Return the (x, y) coordinate for the center point of the cell that contains the specified text.  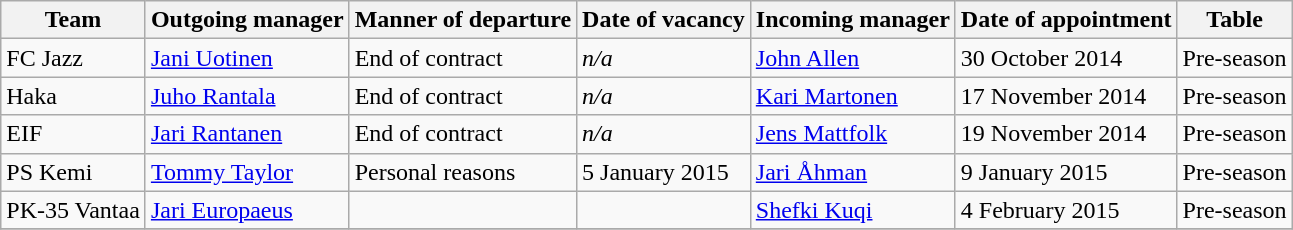
Table (1234, 20)
Tommy Taylor (247, 172)
4 February 2015 (1066, 210)
5 January 2015 (664, 172)
PS Kemi (74, 172)
Date of appointment (1066, 20)
Jens Mattfolk (852, 134)
FC Jazz (74, 58)
EIF (74, 134)
30 October 2014 (1066, 58)
Jani Uotinen (247, 58)
Outgoing manager (247, 20)
Haka (74, 96)
17 November 2014 (1066, 96)
Jari Åhman (852, 172)
Date of vacancy (664, 20)
Personal reasons (462, 172)
Manner of departure (462, 20)
Team (74, 20)
PK-35 Vantaa (74, 210)
Incoming manager (852, 20)
John Allen (852, 58)
Jari Europaeus (247, 210)
Jari Rantanen (247, 134)
9 January 2015 (1066, 172)
Juho Rantala (247, 96)
Shefki Kuqi (852, 210)
19 November 2014 (1066, 134)
Kari Martonen (852, 96)
